Find where the given text appears and provide that cell's center as [X, Y] coordinate. 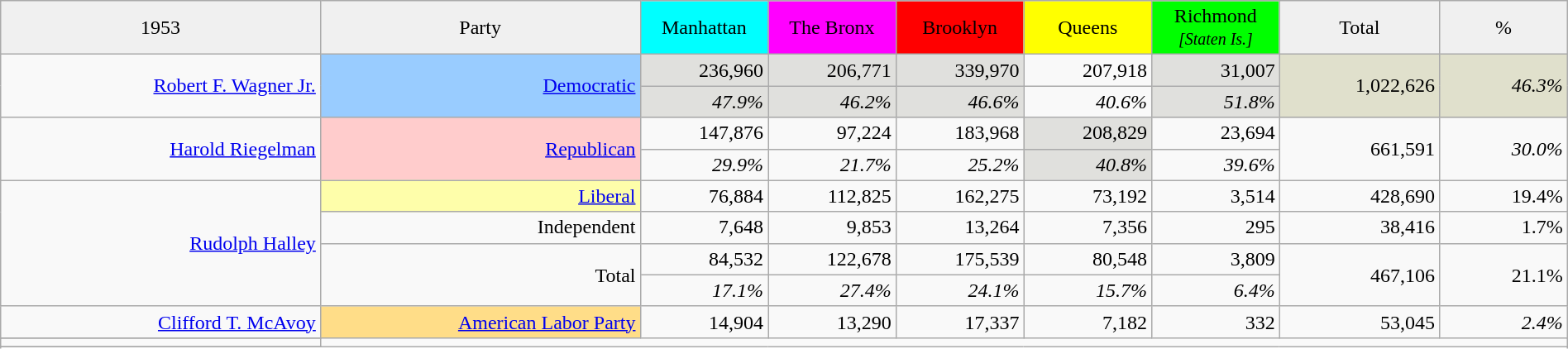
80,548 [1088, 259]
Party [480, 28]
76,884 [705, 196]
Democratic [480, 86]
6.4% [1216, 290]
183,968 [959, 133]
21.7% [832, 165]
Independent [480, 227]
47.9% [705, 102]
46.3% [1503, 86]
53,045 [1360, 322]
24.1% [959, 290]
Harold Riegelman [160, 149]
Richmond [Staten Is.] [1216, 28]
Manhattan [705, 28]
206,771 [832, 70]
Liberal [480, 196]
2.4% [1503, 322]
73,192 [1088, 196]
467,106 [1360, 275]
31,007 [1216, 70]
Robert F. Wagner Jr. [160, 86]
51.8% [1216, 102]
17,337 [959, 322]
15.7% [1088, 290]
175,539 [959, 259]
46.6% [959, 102]
39.6% [1216, 165]
339,970 [959, 70]
30.0% [1503, 149]
17.1% [705, 290]
208,829 [1088, 133]
13,264 [959, 227]
7,648 [705, 227]
27.4% [832, 290]
40.8% [1088, 165]
236,960 [705, 70]
Queens [1088, 28]
122,678 [832, 259]
Republican [480, 149]
7,356 [1088, 227]
1953 [160, 28]
97,224 [832, 133]
46.2% [832, 102]
112,825 [832, 196]
3,809 [1216, 259]
American Labor Party [480, 322]
661,591 [1360, 149]
40.6% [1088, 102]
147,876 [705, 133]
332 [1216, 322]
428,690 [1360, 196]
The Bronx [832, 28]
7,182 [1088, 322]
3,514 [1216, 196]
% [1503, 28]
23,694 [1216, 133]
Brooklyn [959, 28]
13,290 [832, 322]
162,275 [959, 196]
29.9% [705, 165]
38,416 [1360, 227]
14,904 [705, 322]
207,918 [1088, 70]
1.7% [1503, 227]
1,022,626 [1360, 86]
9,853 [832, 227]
25.2% [959, 165]
21.1% [1503, 275]
Clifford T. McAvoy [160, 322]
Rudolph Halley [160, 243]
295 [1216, 227]
19.4% [1503, 196]
84,532 [705, 259]
